Identify which cell holds the provided text, then report its (x, y) central coordinate. 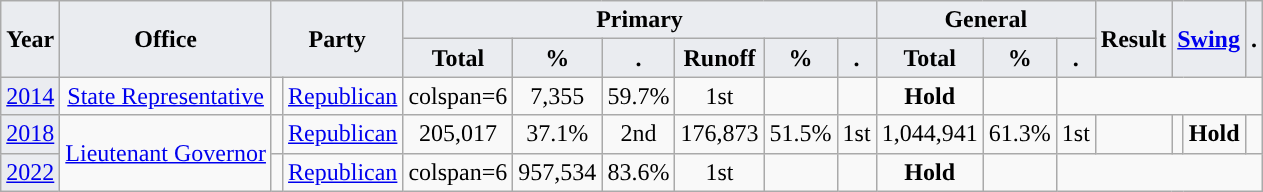
61.3% (1020, 134)
1,044,941 (930, 134)
957,534 (558, 172)
Lieutenant Governor (166, 153)
Party (336, 39)
2018 (30, 134)
State Representative (166, 96)
7,355 (558, 96)
205,017 (458, 134)
59.7% (638, 96)
2014 (30, 96)
Primary (640, 20)
Result (1133, 39)
Year (30, 39)
2nd (638, 134)
51.5% (800, 134)
Runoff (720, 58)
83.6% (638, 172)
176,873 (720, 134)
2022 (30, 172)
Swing (1209, 39)
37.1% (558, 134)
Office (166, 39)
General (986, 20)
